Output the (X, Y) coordinate of the center of the cell containing the given text.  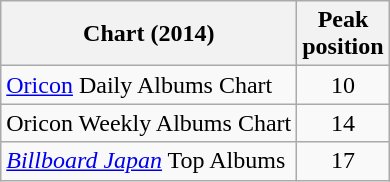
10 (343, 85)
Oricon Daily Albums Chart (149, 85)
Oricon Weekly Albums Chart (149, 123)
Chart (2014) (149, 34)
Billboard Japan Top Albums (149, 161)
Peakposition (343, 34)
17 (343, 161)
14 (343, 123)
